Provide the (X, Y) coordinate of the cell's center where the given text is located.  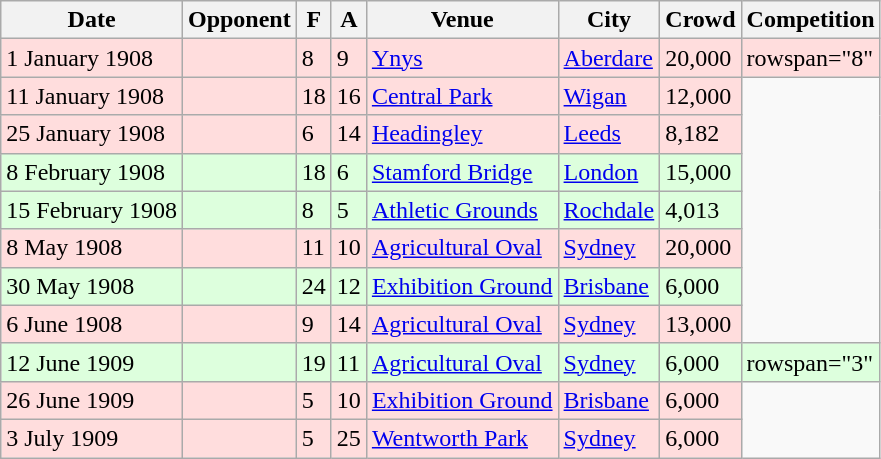
26 June 1909 (92, 400)
Wigan (609, 96)
25 (348, 438)
8 February 1908 (92, 172)
Headingley (462, 134)
3 July 1909 (92, 438)
Competition (810, 20)
A (348, 20)
13,000 (700, 324)
City (609, 20)
Aberdare (609, 58)
19 (314, 362)
15 February 1908 (92, 210)
4,013 (700, 210)
12,000 (700, 96)
Athletic Grounds (462, 210)
Leeds (609, 134)
12 (348, 286)
12 June 1909 (92, 362)
Date (92, 20)
Wentworth Park (462, 438)
16 (348, 96)
1 January 1908 (92, 58)
Opponent (239, 20)
Rochdale (609, 210)
Venue (462, 20)
F (314, 20)
rowspan="3" (810, 362)
15,000 (700, 172)
11 January 1908 (92, 96)
Stamford Bridge (462, 172)
Ynys (462, 58)
30 May 1908 (92, 286)
Crowd (700, 20)
London (609, 172)
rowspan="8" (810, 58)
Central Park (462, 96)
8 May 1908 (92, 248)
24 (314, 286)
6 June 1908 (92, 324)
25 January 1908 (92, 134)
8,182 (700, 134)
